Pinpoint the cell where the given text exists, returning its (X, Y) midpoint coordinate. 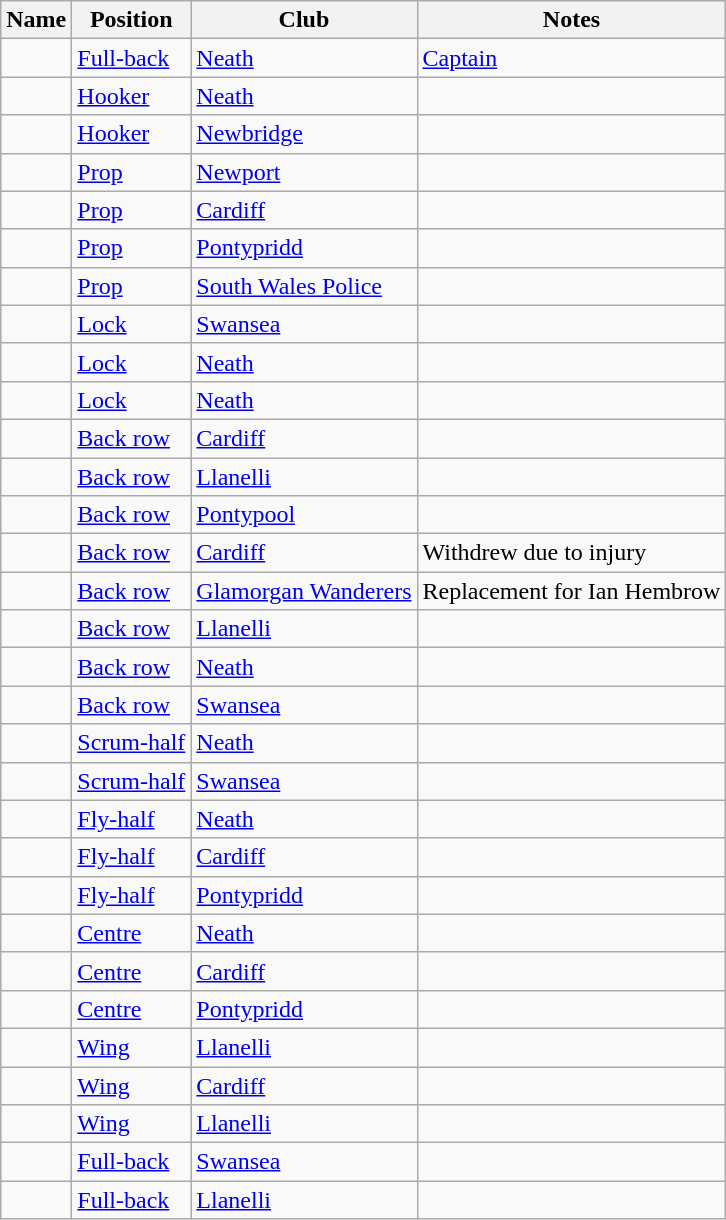
Glamorgan Wanderers (304, 591)
Name (36, 20)
Captain (572, 58)
Notes (572, 20)
Position (132, 20)
Club (304, 20)
South Wales Police (304, 286)
Replacement for Ian Hembrow (572, 591)
Newbridge (304, 134)
Pontypool (304, 515)
Newport (304, 172)
Withdrew due to injury (572, 553)
